Locate the cell with the specified text and output its [x, y] center coordinate. 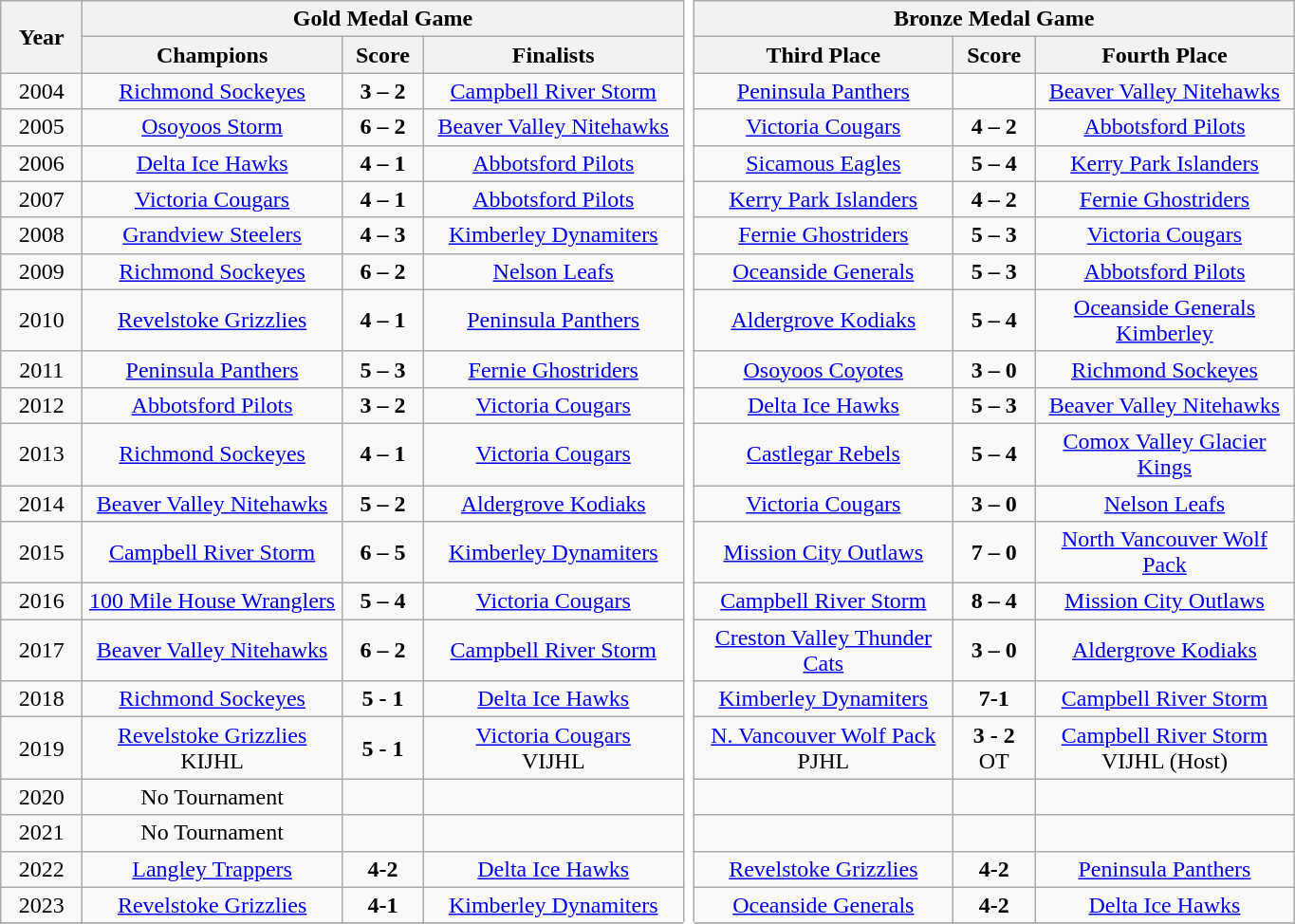
Langley Trappers [213, 869]
2010 [42, 321]
Champions [213, 55]
Year [42, 37]
4-1 [382, 905]
2021 [42, 833]
100 Mile House Wranglers [213, 601]
2022 [42, 869]
Fourth Place [1165, 55]
Third Place [823, 55]
Osoyoos Storm [213, 127]
3 - 2OT [994, 748]
Castlegar Rebels [823, 453]
2015 [42, 552]
2011 [42, 369]
2007 [42, 199]
2009 [42, 271]
Grandview Steelers [213, 235]
2008 [42, 235]
5 – 2 [382, 504]
2023 [42, 905]
N. Vancouver Wolf PackPJHL [823, 748]
2017 [42, 651]
2018 [42, 699]
2016 [42, 601]
2005 [42, 127]
2013 [42, 453]
Sicamous Eagles [823, 163]
Gold Medal Game [383, 19]
2020 [42, 797]
Creston Valley Thunder Cats [823, 651]
2006 [42, 163]
8 – 4 [994, 601]
Campbell River StormVIJHL (Host) [1165, 748]
Bronze Medal Game [994, 19]
Osoyoos Coyotes [823, 369]
2012 [42, 405]
North Vancouver Wolf Pack [1165, 552]
7-1 [994, 699]
Victoria CougarsVIJHL [553, 748]
6 – 5 [382, 552]
Oceanside GeneralsKimberley [1165, 321]
Revelstoke GrizzliesKIJHL [213, 748]
4 – 3 [382, 235]
Finalists [553, 55]
7 – 0 [994, 552]
2004 [42, 91]
2014 [42, 504]
Comox Valley Glacier Kings [1165, 453]
2019 [42, 748]
